Identify which cell holds the provided text, then report its [X, Y] central coordinate. 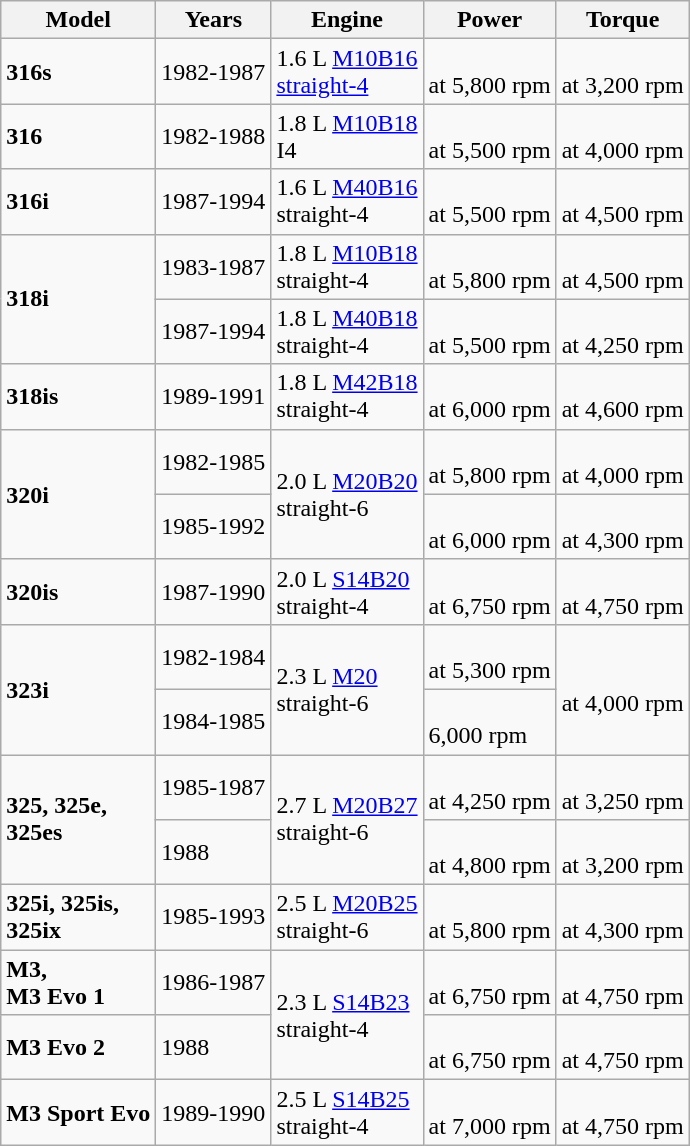
M3 Sport Evo [78, 1112]
325, 325e, 325es [78, 819]
at 4,800 rpm [490, 852]
1986-1987 [214, 982]
1982-1985 [214, 462]
1.6 L M40B16 straight-4 [347, 202]
1985-1992 [214, 526]
323i [78, 689]
2.5 L M20B25 straight-6 [347, 918]
316i [78, 202]
1987-1990 [214, 592]
1985-1993 [214, 918]
1.8 L M40B18 straight-4 [347, 332]
1.8 L M42B18 straight-4 [347, 396]
2.7 L M20B27 straight-6 [347, 819]
1.6 L M10B16 straight-4 [347, 72]
1984-1985 [214, 722]
2.5 L S14B25 straight-4 [347, 1112]
1985-1987 [214, 786]
316s [78, 72]
1983-1987 [214, 266]
Torque [622, 20]
320i [78, 494]
318i [78, 299]
320is [78, 592]
6,000 rpm [490, 722]
1989-1990 [214, 1112]
M3 Evo 2 [78, 1048]
2.0 L S14B20straight-4 [347, 592]
325i, 325is, 325ix [78, 918]
at 5,300 rpm [490, 656]
at 4,600 rpm [622, 396]
1982-1984 [214, 656]
1982-1988 [214, 136]
316 [78, 136]
M3, M3 Evo 1 [78, 982]
2.3 L M20 straight-6 [347, 689]
2.3 L S14B23 straight-4 [347, 1015]
at 7,000 rpm [490, 1112]
at 3,250 rpm [622, 786]
1.8 L M10B18 straight-4 [347, 266]
Years [214, 20]
1982-1987 [214, 72]
Engine [347, 20]
1989-1991 [214, 396]
318is [78, 396]
Power [490, 20]
Model [78, 20]
2.0 L M20B20 straight-6 [347, 494]
1.8 L M10B18 I4 [347, 136]
